From the cell containing the given text, extract its center point as [X, Y] coordinate. 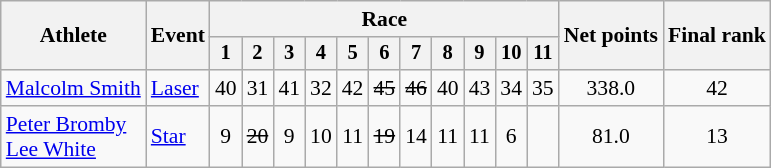
8 [448, 54]
Event [178, 36]
Laser [178, 88]
43 [480, 88]
Peter BrombyLee White [74, 136]
5 [353, 54]
31 [258, 88]
46 [416, 88]
Athlete [74, 36]
7 [416, 54]
Race [384, 19]
1 [226, 54]
3 [289, 54]
13 [717, 136]
Net points [611, 36]
35 [543, 88]
45 [384, 88]
Star [178, 136]
41 [289, 88]
338.0 [611, 88]
32 [321, 88]
20 [258, 136]
34 [511, 88]
14 [416, 136]
4 [321, 54]
81.0 [611, 136]
2 [258, 54]
Final rank [717, 36]
19 [384, 136]
Malcolm Smith [74, 88]
